Return the [x, y] coordinate for the center point of the cell that contains the specified text.  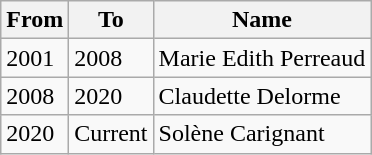
Solène Carignant [262, 134]
2001 [35, 58]
Marie Edith Perreaud [262, 58]
Claudette Delorme [262, 96]
From [35, 20]
Current [111, 134]
Name [262, 20]
To [111, 20]
